Return the [X, Y] coordinate for the center point of the cell that contains the specified text.  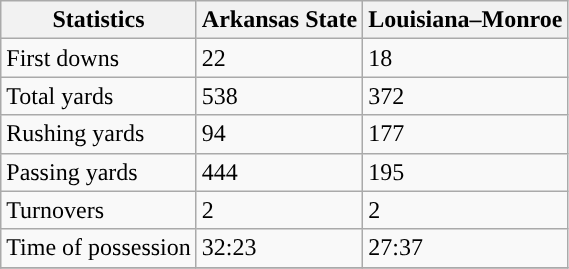
94 [279, 134]
195 [466, 172]
372 [466, 96]
Turnovers [99, 210]
538 [279, 96]
177 [466, 134]
32:23 [279, 248]
Statistics [99, 20]
27:37 [466, 248]
Time of possession [99, 248]
444 [279, 172]
Total yards [99, 96]
Louisiana–Monroe [466, 20]
First downs [99, 58]
Arkansas State [279, 20]
22 [279, 58]
Passing yards [99, 172]
18 [466, 58]
Rushing yards [99, 134]
